Pinpoint the cell where the given text exists, returning its [x, y] midpoint coordinate. 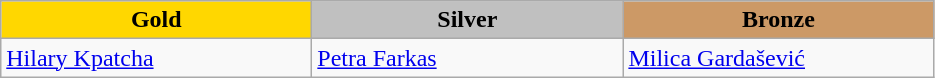
Silver [468, 20]
Milica Gardašević [778, 58]
Bronze [778, 20]
Gold [156, 20]
Hilary Kpatcha [156, 58]
Petra Farkas [468, 58]
